Detect which cell encompasses the target text, then output its [x, y] center coordinate. 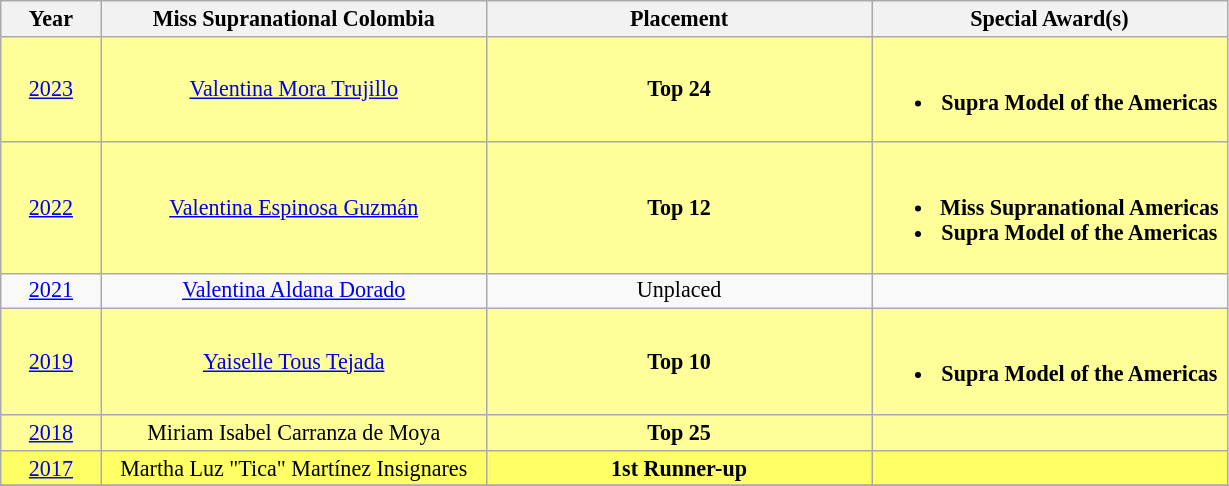
Martha Luz "Tica" Martínez Insignares [294, 468]
2022 [51, 208]
Valentina Mora Trujillo [294, 88]
Miss Supranational AmericasSupra Model of the Americas [1050, 208]
Top 25 [678, 432]
2018 [51, 432]
2019 [51, 362]
Valentina Espinosa Guzmán [294, 208]
Miriam Isabel Carranza de Moya [294, 432]
Unplaced [678, 291]
Top 12 [678, 208]
Year [51, 18]
Special Award(s) [1050, 18]
Valentina Aldana Dorado [294, 291]
1st Runner-up [678, 468]
2021 [51, 291]
2017 [51, 468]
2023 [51, 88]
Placement [678, 18]
Miss Supranational Colombia [294, 18]
Yaiselle Tous Tejada [294, 362]
Top 10 [678, 362]
Top 24 [678, 88]
